For the text-containing cell, return its midpoint in (x, y) coordinate format. 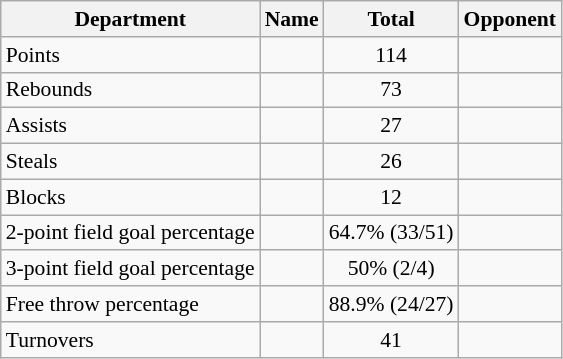
27 (392, 126)
12 (392, 197)
64.7% (33/51) (392, 233)
2-point field goal percentage (130, 233)
114 (392, 55)
50% (2/4) (392, 269)
Turnovers (130, 340)
Rebounds (130, 90)
Points (130, 55)
88.9% (24/27) (392, 304)
Assists (130, 126)
Blocks (130, 197)
73 (392, 90)
Opponent (510, 19)
Steals (130, 162)
41 (392, 340)
Department (130, 19)
Total (392, 19)
Free throw percentage (130, 304)
3-point field goal percentage (130, 269)
26 (392, 162)
Name (292, 19)
